Detect which cell encompasses the target text, then output its (X, Y) center coordinate. 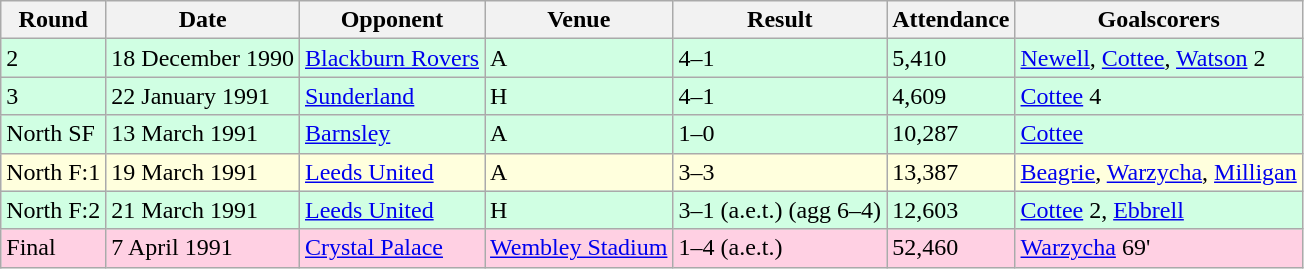
1–4 (a.e.t.) (780, 248)
North F:2 (54, 210)
Goalscorers (1158, 20)
Final (54, 248)
21 March 1991 (203, 210)
7 April 1991 (203, 248)
12,603 (951, 210)
10,287 (951, 134)
Newell, Cottee, Watson 2 (1158, 58)
Opponent (392, 20)
Beagrie, Warzycha, Milligan (1158, 172)
Wembley Stadium (579, 248)
Venue (579, 20)
18 December 1990 (203, 58)
Crystal Palace (392, 248)
5,410 (951, 58)
Date (203, 20)
2 (54, 58)
Barnsley (392, 134)
3–1 (a.e.t.) (agg 6–4) (780, 210)
Cottee 2, Ebbrell (1158, 210)
52,460 (951, 248)
3–3 (780, 172)
Result (780, 20)
13 March 1991 (203, 134)
Cottee (1158, 134)
Warzycha 69' (1158, 248)
Round (54, 20)
22 January 1991 (203, 96)
19 March 1991 (203, 172)
Blackburn Rovers (392, 58)
Sunderland (392, 96)
North SF (54, 134)
4,609 (951, 96)
3 (54, 96)
1–0 (780, 134)
13,387 (951, 172)
North F:1 (54, 172)
Cottee 4 (1158, 96)
Attendance (951, 20)
